Return the [x, y] coordinate for the center point of the cell that contains the specified text.  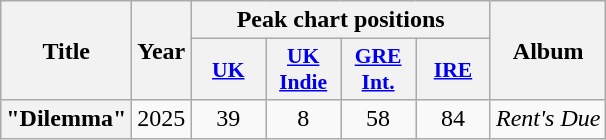
2025 [162, 119]
Peak chart positions [341, 20]
Album [548, 50]
"Dilemma" [66, 119]
Rent's Due [548, 119]
8 [304, 119]
84 [454, 119]
IRE [454, 70]
58 [378, 119]
GREInt. [378, 70]
UKIndie [304, 70]
Year [162, 50]
UK [228, 70]
39 [228, 119]
Title [66, 50]
